Search for the cell housing the specified text and yield its (X, Y) center coordinate. 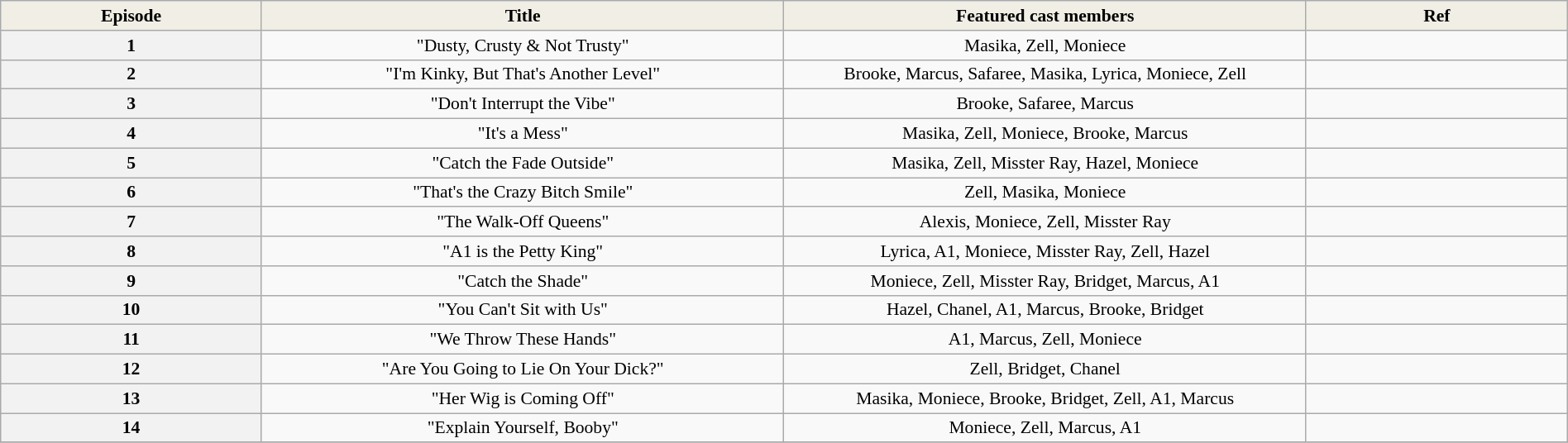
9 (131, 281)
"We Throw These Hands" (523, 340)
4 (131, 134)
2 (131, 74)
Ref (1437, 16)
Brooke, Marcus, Safaree, Masika, Lyrica, Moniece, Zell (1045, 74)
"You Can't Sit with Us" (523, 310)
11 (131, 340)
"Dusty, Crusty & Not Trusty" (523, 45)
"Catch the Shade" (523, 281)
1 (131, 45)
"I'm Kinky, But That's Another Level" (523, 74)
Title (523, 16)
7 (131, 222)
13 (131, 398)
"That's the Crazy Bitch Smile" (523, 193)
Alexis, Moniece, Zell, Misster Ray (1045, 222)
"Her Wig is Coming Off" (523, 398)
Moniece, Zell, Marcus, A1 (1045, 428)
Masika, Zell, Misster Ray, Hazel, Moniece (1045, 163)
8 (131, 251)
Lyrica, A1, Moniece, Misster Ray, Zell, Hazel (1045, 251)
A1, Marcus, Zell, Moniece (1045, 340)
"It's a Mess" (523, 134)
"The Walk-Off Queens" (523, 222)
"A1 is the Petty King" (523, 251)
3 (131, 104)
"Explain Yourself, Booby" (523, 428)
Masika, Moniece, Brooke, Bridget, Zell, A1, Marcus (1045, 398)
5 (131, 163)
Zell, Masika, Moniece (1045, 193)
"Don't Interrupt the Vibe" (523, 104)
Masika, Zell, Moniece, Brooke, Marcus (1045, 134)
Hazel, Chanel, A1, Marcus, Brooke, Bridget (1045, 310)
10 (131, 310)
12 (131, 369)
Moniece, Zell, Misster Ray, Bridget, Marcus, A1 (1045, 281)
Episode (131, 16)
Masika, Zell, Moniece (1045, 45)
"Are You Going to Lie On Your Dick?" (523, 369)
Zell, Bridget, Chanel (1045, 369)
"Catch the Fade Outside" (523, 163)
Featured cast members (1045, 16)
14 (131, 428)
6 (131, 193)
Brooke, Safaree, Marcus (1045, 104)
